Capture the cell that displays the provided text and extract its [x, y] central coordinate. 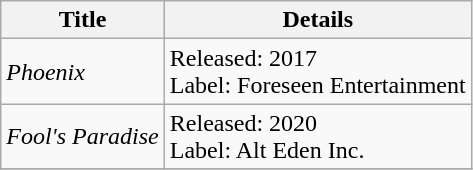
Title [83, 20]
Details [318, 20]
Released: 2017Label: Foreseen Entertainment [318, 72]
Phoenix [83, 72]
Released: 2020Label: Alt Eden Inc. [318, 136]
Fool's Paradise [83, 136]
